Identify which cell holds the provided text, then report its [X, Y] central coordinate. 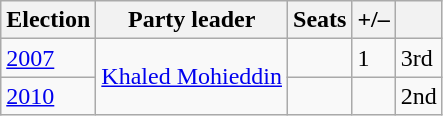
2007 [48, 58]
2010 [48, 96]
Party leader [192, 20]
+/– [374, 20]
Khaled Mohieddin [192, 77]
Election [48, 20]
2nd [418, 96]
Seats [320, 20]
3rd [418, 58]
1 [374, 58]
